Pinpoint the cell where the given text exists, returning its [X, Y] midpoint coordinate. 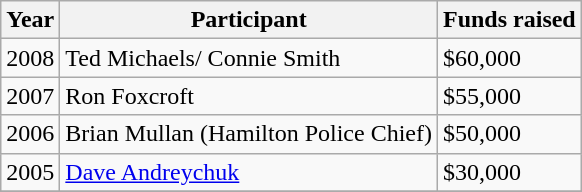
Dave Andreychuk [249, 172]
Brian Mullan (Hamilton Police Chief) [249, 134]
$60,000 [509, 58]
2006 [30, 134]
Year [30, 20]
Ron Foxcroft [249, 96]
2007 [30, 96]
2008 [30, 58]
$55,000 [509, 96]
Ted Michaels/ Connie Smith [249, 58]
Participant [249, 20]
$50,000 [509, 134]
$30,000 [509, 172]
Funds raised [509, 20]
2005 [30, 172]
